Determine the [x, y] coordinate at the center of the cell enclosing the given text.  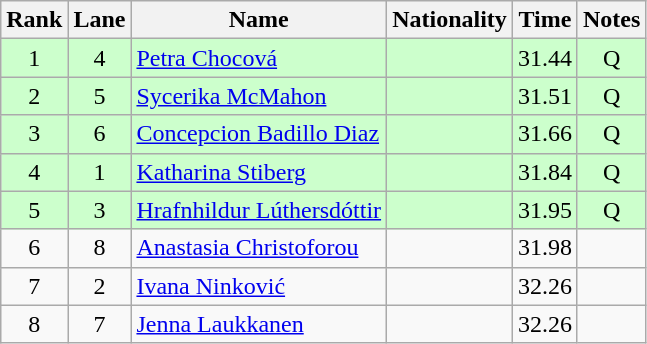
Anastasia Christoforou [259, 248]
Rank [34, 20]
Lane [100, 20]
31.98 [544, 248]
Sycerika McMahon [259, 96]
Notes [611, 20]
Concepcion Badillo Diaz [259, 134]
Name [259, 20]
Ivana Ninković [259, 286]
Jenna Laukkanen [259, 324]
Time [544, 20]
31.95 [544, 210]
Nationality [450, 20]
Katharina Stiberg [259, 172]
Petra Chocová [259, 58]
31.66 [544, 134]
Hrafnhildur Lúthersdóttir [259, 210]
31.51 [544, 96]
31.84 [544, 172]
31.44 [544, 58]
